Extract the (x, y) coordinate from the center of the cell holding the provided text.  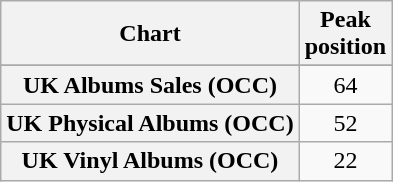
UK Physical Albums (OCC) (150, 123)
UK Albums Sales (OCC) (150, 85)
Chart (150, 34)
64 (345, 85)
UK Vinyl Albums (OCC) (150, 161)
22 (345, 161)
52 (345, 123)
Peakposition (345, 34)
